Locate the cell with the specified text and output its [X, Y] center coordinate. 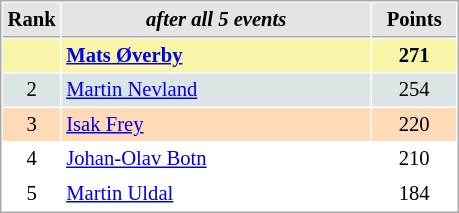
220 [414, 124]
Johan-Olav Botn [216, 158]
Isak Frey [216, 124]
Martin Nevland [216, 90]
2 [32, 90]
Mats Øverby [216, 56]
3 [32, 124]
Rank [32, 20]
184 [414, 194]
Martin Uldal [216, 194]
254 [414, 90]
5 [32, 194]
4 [32, 158]
271 [414, 56]
Points [414, 20]
210 [414, 158]
after all 5 events [216, 20]
